Return the [x, y] coordinate for the center point of the cell that contains the specified text.  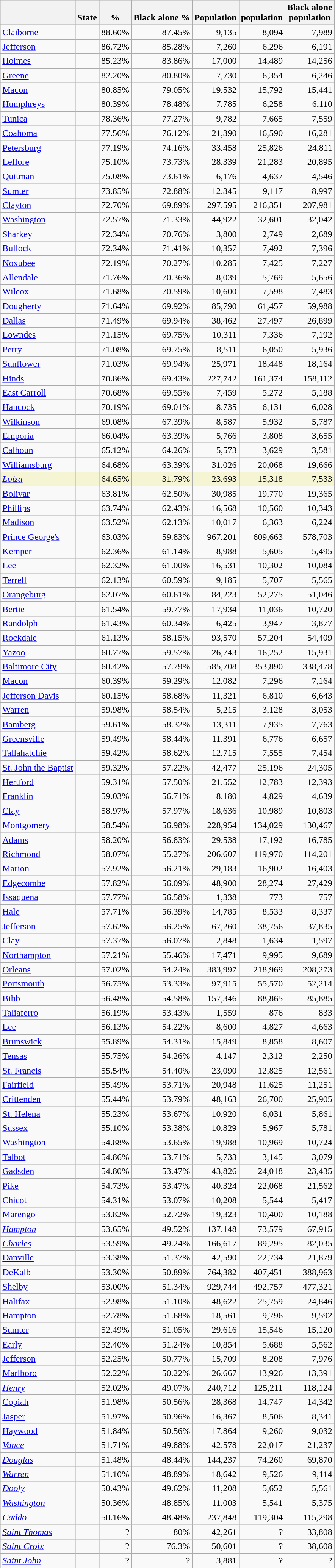
64.65% [115, 479]
72.19% [115, 263]
88,865 [262, 998]
Noxubee [38, 263]
17,864 [215, 1431]
57.92% [115, 868]
57.22% [162, 768]
27,429 [310, 883]
56.83% [162, 839]
8,337 [310, 912]
10,084 [310, 566]
42,578 [215, 1445]
55.46% [162, 955]
85,790 [215, 306]
216,351 [262, 205]
9,782 [215, 119]
59.31% [115, 782]
929,744 [215, 1287]
21,283 [262, 162]
Fairfield [38, 1085]
764,382 [215, 1272]
56.09% [162, 883]
14,342 [310, 1402]
77.56% [115, 133]
10,854 [215, 1344]
21,552 [215, 782]
12,393 [310, 782]
58.15% [162, 638]
6,354 [262, 75]
19,666 [310, 465]
75.10% [115, 162]
38,608 [310, 1546]
407,451 [262, 1272]
18,636 [215, 811]
Madison [38, 522]
58.32% [162, 724]
5,495 [310, 551]
7,336 [262, 335]
15,709 [215, 1359]
Marion [38, 868]
56.98% [162, 825]
Bamberg [38, 724]
8,533 [262, 912]
967,201 [215, 537]
Baltimore City [38, 667]
11,003 [215, 1503]
69.43% [162, 378]
42,477 [215, 768]
80.39% [115, 104]
206,607 [215, 854]
50.89% [162, 1272]
26,667 [215, 1373]
59.57% [162, 652]
57.71% [115, 912]
53.67% [162, 1113]
Randolph [38, 623]
21,562 [310, 1186]
80.80% [162, 75]
49.62% [162, 1488]
5,573 [215, 450]
16,902 [262, 868]
89,295 [262, 1243]
218,969 [262, 969]
59.32% [115, 768]
56.71% [162, 796]
23,693 [215, 479]
57.02% [115, 969]
52.72% [162, 1215]
53.43% [162, 1013]
78.36% [115, 119]
67,915 [310, 1229]
50.22% [162, 1373]
73.61% [162, 176]
Bolivar [38, 494]
5,707 [262, 580]
48,622 [215, 1301]
59.77% [162, 609]
29,183 [215, 868]
80% [162, 1532]
57.97% [162, 811]
Crittenden [38, 1099]
21,237 [310, 1445]
5,272 [262, 392]
5,733 [215, 1157]
88.60% [115, 32]
3,881 [215, 1560]
56.48% [115, 998]
Saint John [38, 1560]
Orleans [38, 969]
11,251 [310, 1085]
49.52% [162, 1229]
48.48% [162, 1517]
23,090 [215, 1070]
10,208 [215, 1200]
10,720 [310, 609]
Saint Croix [38, 1546]
10,302 [262, 566]
Sussex [38, 1128]
14,747 [262, 1402]
DeKalb [38, 1272]
6,657 [310, 739]
Coahoma [38, 133]
6,363 [262, 522]
10,829 [215, 1128]
Clayton [38, 205]
7,396 [310, 249]
51.24% [162, 1344]
51.37% [162, 1258]
59.49% [115, 739]
69.08% [115, 422]
11,036 [262, 609]
53.82% [115, 1215]
62.50% [162, 494]
Henry [38, 1388]
6,776 [262, 739]
Emporia [38, 436]
43,826 [215, 1171]
6,031 [262, 1113]
56.07% [162, 941]
78.48% [162, 104]
71.64% [115, 306]
Copiah [38, 1402]
51.98% [115, 1402]
833 [310, 1013]
20,895 [310, 162]
5,932 [262, 422]
54.26% [162, 1056]
7,665 [262, 119]
69.01% [162, 407]
50,601 [215, 1546]
338,478 [310, 667]
56.25% [162, 926]
25,971 [215, 364]
8,506 [262, 1416]
5,215 [215, 710]
Richmond [38, 854]
53.79% [162, 1099]
9,592 [310, 1315]
1,338 [215, 897]
51,046 [310, 594]
5,861 [310, 1113]
Saint Thomas [38, 1532]
76.3% [162, 1546]
3,145 [262, 1157]
6,028 [310, 407]
Allendale [38, 277]
57.50% [162, 782]
Charles [38, 1243]
Hancock [38, 407]
4,637 [262, 176]
Vance [38, 1445]
55.75% [115, 1056]
50.36% [115, 1503]
25,826 [262, 147]
85.28% [162, 47]
9,260 [262, 1431]
71.68% [115, 292]
4,827 [262, 1027]
58.20% [115, 839]
60.39% [115, 681]
26,899 [310, 320]
383,997 [215, 969]
15,441 [310, 90]
5,967 [262, 1128]
585,708 [215, 667]
58.07% [115, 854]
24,846 [310, 1301]
125,211 [262, 1388]
5,417 [310, 1200]
10,969 [262, 1143]
61.43% [115, 623]
388,963 [310, 1272]
20,068 [262, 465]
7,164 [310, 681]
9,689 [310, 955]
17,471 [215, 955]
10,017 [215, 522]
8,094 [262, 32]
11,208 [215, 1488]
Issaquena [38, 897]
72.88% [162, 191]
70.68% [115, 392]
Jefferson Davis [38, 696]
26,743 [215, 652]
18,164 [310, 364]
10,357 [215, 249]
30,985 [215, 494]
58.62% [162, 753]
52.02% [115, 1388]
25,759 [262, 1301]
Prince George's [38, 537]
10,560 [262, 508]
67,260 [215, 926]
10,285 [215, 263]
61,457 [262, 306]
12,825 [262, 1070]
84,223 [215, 594]
10,343 [310, 508]
56.58% [162, 897]
7,260 [215, 47]
207,981 [310, 205]
3,877 [310, 623]
13,391 [310, 1373]
2,250 [310, 1056]
Northampton [38, 955]
7,425 [262, 263]
Tunica [38, 119]
12,783 [262, 782]
67.39% [162, 422]
8,511 [215, 349]
3,947 [262, 623]
7,559 [310, 119]
7,483 [310, 292]
7,763 [310, 724]
37,835 [310, 926]
26,700 [262, 1099]
83.86% [162, 61]
Gadsden [38, 1171]
3,581 [310, 450]
12,345 [215, 191]
54.88% [115, 1143]
609,663 [262, 537]
54.22% [162, 1027]
69.55% [162, 392]
5,652 [262, 1488]
16,403 [310, 868]
15,318 [262, 479]
Jasper [38, 1416]
15,931 [310, 652]
55.49% [115, 1085]
5,936 [310, 349]
353,890 [262, 667]
74.16% [162, 147]
59.29% [162, 681]
7,492 [262, 249]
Wilkinson [38, 422]
6,224 [310, 522]
Sharkey [38, 234]
8,208 [262, 1359]
7,730 [215, 75]
62.36% [115, 551]
5,562 [310, 1344]
63.81% [115, 494]
5,561 [310, 1488]
6,643 [310, 696]
16,252 [262, 652]
8,587 [215, 422]
5,769 [262, 277]
14,256 [310, 61]
79.05% [162, 90]
Marlboro [38, 1373]
51.84% [115, 1431]
10,188 [310, 1215]
Black alonepopulation [310, 13]
17,934 [215, 609]
137,148 [215, 1229]
51.97% [115, 1416]
63.74% [115, 508]
70.86% [115, 378]
Terrell [38, 580]
9,796 [262, 1315]
Adams [38, 839]
Black alone % [162, 13]
Shelby [38, 1287]
71.49% [115, 320]
85,885 [310, 998]
15,120 [310, 1330]
7,935 [262, 724]
70.59% [162, 292]
Wilcox [38, 292]
Greene [38, 75]
25,196 [262, 768]
59.83% [162, 537]
19,770 [262, 494]
70.36% [162, 277]
297,595 [215, 205]
1,634 [262, 941]
St. Helena [38, 1113]
7,296 [262, 681]
55.27% [162, 854]
118,124 [310, 1388]
52.49% [115, 1330]
1,559 [215, 1013]
9,526 [262, 1474]
9,117 [262, 191]
Caddo [38, 1517]
11,391 [215, 739]
6,110 [310, 104]
Danville [38, 1258]
6,296 [262, 47]
144,237 [215, 1460]
Hale [38, 912]
19,532 [215, 90]
5,565 [310, 580]
115,298 [310, 1517]
16,785 [310, 839]
24,811 [310, 147]
71.08% [115, 349]
61.13% [115, 638]
32,601 [262, 220]
58.68% [162, 696]
Portsmouth [38, 984]
11,625 [262, 1085]
Holmes [38, 61]
42,590 [215, 1258]
7,533 [310, 479]
8,607 [310, 1041]
55.23% [115, 1113]
St. Francis [38, 1070]
12,082 [215, 681]
2,749 [262, 234]
Sunflower [38, 364]
75.08% [115, 176]
East Carroll [38, 392]
76.12% [162, 133]
56.39% [162, 912]
10,600 [215, 292]
Leflore [38, 162]
52,275 [262, 594]
74,260 [262, 1460]
14,785 [215, 912]
477,321 [310, 1287]
62.07% [115, 594]
3,053 [310, 710]
60.42% [115, 667]
Taliaferro [38, 1013]
16,568 [215, 508]
17,192 [262, 839]
57.79% [162, 667]
52.40% [115, 1344]
6,246 [310, 75]
64.26% [162, 450]
773 [262, 897]
51.48% [115, 1460]
Bibb [38, 998]
52.25% [115, 1359]
53.33% [162, 984]
72.57% [115, 220]
Marengo [38, 1215]
4,147 [215, 1056]
492,757 [262, 1287]
57.37% [115, 941]
14,489 [262, 61]
4,829 [262, 796]
876 [262, 1013]
22,734 [262, 1258]
Petersburg [38, 147]
3,800 [215, 234]
85.23% [115, 61]
28,274 [262, 883]
65.12% [115, 450]
4,639 [310, 796]
157,346 [215, 998]
55.54% [115, 1070]
134,029 [262, 825]
54.73% [115, 1186]
52.78% [115, 1315]
48.89% [162, 1474]
82.20% [115, 75]
97,915 [215, 984]
55.10% [115, 1128]
Edgecombe [38, 883]
5,766 [215, 436]
8,180 [215, 796]
Kemper [38, 551]
42,261 [215, 1532]
58.97% [115, 811]
15,792 [262, 90]
2,848 [215, 941]
22,017 [262, 1445]
29,538 [215, 839]
56.75% [115, 984]
Montgomery [38, 825]
3,655 [310, 436]
60.77% [115, 652]
578,703 [310, 537]
51.71% [115, 1445]
Williamsburg [38, 465]
5,375 [310, 1503]
9,032 [310, 1431]
5,688 [262, 1344]
33,808 [310, 1532]
6,191 [310, 47]
53.00% [115, 1287]
Talbot [38, 1157]
54.58% [162, 998]
5,544 [262, 1200]
19,323 [215, 1215]
Population [215, 13]
8,735 [215, 407]
Calhoun [38, 450]
17,000 [215, 61]
50.43% [115, 1488]
9,135 [215, 32]
59.61% [115, 724]
Chicot [38, 1200]
227,742 [215, 378]
61.00% [162, 566]
53.59% [115, 1243]
Halifax [38, 1301]
15,849 [215, 1041]
Hertford [38, 782]
48.44% [162, 1460]
8,988 [215, 551]
31,026 [215, 465]
54,409 [310, 638]
5,605 [262, 551]
2,689 [310, 234]
70.27% [162, 263]
56.21% [162, 868]
59,988 [310, 306]
51.34% [162, 1287]
31.79% [162, 479]
56.13% [115, 1027]
8,341 [310, 1416]
8,039 [215, 277]
10,311 [215, 335]
52.98% [115, 1301]
60.59% [162, 580]
86.72% [115, 47]
38,756 [262, 926]
27,497 [262, 320]
54.80% [115, 1171]
19,988 [215, 1143]
59.03% [115, 796]
Yazoo [38, 652]
28,368 [215, 1402]
6,131 [262, 407]
% [115, 13]
61.54% [115, 609]
166,617 [215, 1243]
87.45% [162, 32]
6,425 [215, 623]
6,810 [262, 696]
7,785 [215, 104]
54.40% [162, 1070]
9,185 [215, 580]
40,324 [215, 1186]
57.82% [115, 883]
77.27% [162, 119]
52,214 [310, 984]
Humphreys [38, 104]
64.68% [115, 465]
3,808 [262, 436]
49.24% [162, 1243]
80.85% [115, 90]
St. John the Baptist [38, 768]
24,305 [310, 768]
119,304 [262, 1517]
60.61% [162, 594]
10,724 [310, 1143]
63.52% [115, 522]
61.14% [162, 551]
82,035 [310, 1243]
8,600 [215, 1027]
66.04% [115, 436]
2,312 [262, 1056]
Franklin [38, 796]
57.77% [115, 897]
49.88% [162, 1445]
Pike [38, 1186]
5,781 [310, 1128]
12,561 [310, 1070]
69,870 [310, 1460]
58.44% [162, 739]
28,339 [215, 162]
7,454 [310, 753]
6,050 [262, 349]
70.19% [115, 407]
Dougherty [38, 306]
10,400 [262, 1215]
Rockdale [38, 638]
5,656 [310, 277]
12,715 [215, 753]
Loíza [38, 479]
53.07% [162, 1200]
3,079 [310, 1157]
20,948 [215, 1085]
48,900 [215, 883]
13,311 [215, 724]
69.92% [162, 306]
10,920 [215, 1113]
25,905 [310, 1099]
21,879 [310, 1258]
50.16% [115, 1517]
62.32% [115, 566]
Greensville [38, 739]
24,018 [262, 1171]
38,462 [215, 320]
15,546 [262, 1330]
Douglas [38, 1460]
Phillips [38, 508]
Lowndes [38, 335]
Bullock [38, 249]
Quitman [38, 176]
9,114 [310, 1474]
48.85% [162, 1503]
18,561 [215, 1315]
1,597 [310, 941]
55.89% [115, 1041]
228,954 [215, 825]
161,374 [262, 378]
52.22% [115, 1373]
33,458 [215, 147]
130,467 [310, 825]
114,201 [310, 854]
59.98% [115, 710]
4,546 [310, 176]
5,787 [310, 422]
73.85% [115, 191]
7,192 [310, 335]
54.24% [162, 969]
7,227 [310, 263]
9,995 [262, 955]
757 [310, 897]
8,997 [310, 191]
5,541 [262, 1503]
7,989 [310, 32]
56.19% [115, 1013]
Dallas [38, 320]
18,448 [262, 364]
4,663 [310, 1027]
16,590 [262, 133]
44,922 [215, 220]
7,976 [310, 1359]
158,112 [310, 378]
8,858 [262, 1041]
population [262, 13]
16,531 [215, 566]
59.42% [115, 753]
19,365 [310, 494]
Early [38, 1344]
Claiborne [38, 32]
73,579 [262, 1229]
73.73% [162, 162]
22,068 [262, 1186]
21,390 [215, 133]
Bertie [38, 609]
60.34% [162, 623]
11,321 [215, 696]
55,570 [262, 984]
57.62% [115, 926]
Haywood [38, 1431]
7,459 [215, 392]
5,188 [310, 392]
49.07% [162, 1388]
Brunswick [38, 1041]
Orangeburg [38, 594]
Dooly [38, 1488]
51.05% [162, 1330]
6,176 [215, 176]
10,803 [310, 811]
60.15% [115, 696]
55.44% [115, 1099]
71.15% [115, 335]
32,042 [310, 220]
50.77% [162, 1359]
71.76% [115, 277]
93,570 [215, 638]
Tallahatchie [38, 753]
3,128 [262, 710]
63.03% [115, 537]
69.89% [162, 205]
State [87, 13]
13,926 [262, 1373]
71.41% [162, 249]
62.43% [162, 508]
72.70% [115, 205]
71.03% [115, 364]
77.19% [115, 147]
23,435 [310, 1171]
57.21% [115, 955]
3,629 [262, 450]
18,642 [215, 1474]
237,848 [215, 1517]
6,258 [262, 104]
Tensas [38, 1056]
16,367 [215, 1416]
Perry [38, 349]
29,616 [215, 1330]
240,712 [215, 1388]
51.68% [162, 1315]
Hinds [38, 378]
70.76% [162, 234]
48,163 [215, 1099]
208,273 [310, 969]
16,281 [310, 133]
71.33% [162, 220]
57,204 [262, 638]
53.30% [115, 1272]
54.86% [115, 1157]
7,555 [262, 753]
10,989 [262, 811]
50.96% [162, 1416]
119,970 [262, 854]
7,598 [262, 292]
